Extract the [x, y] coordinate from the center of the cell holding the provided text.  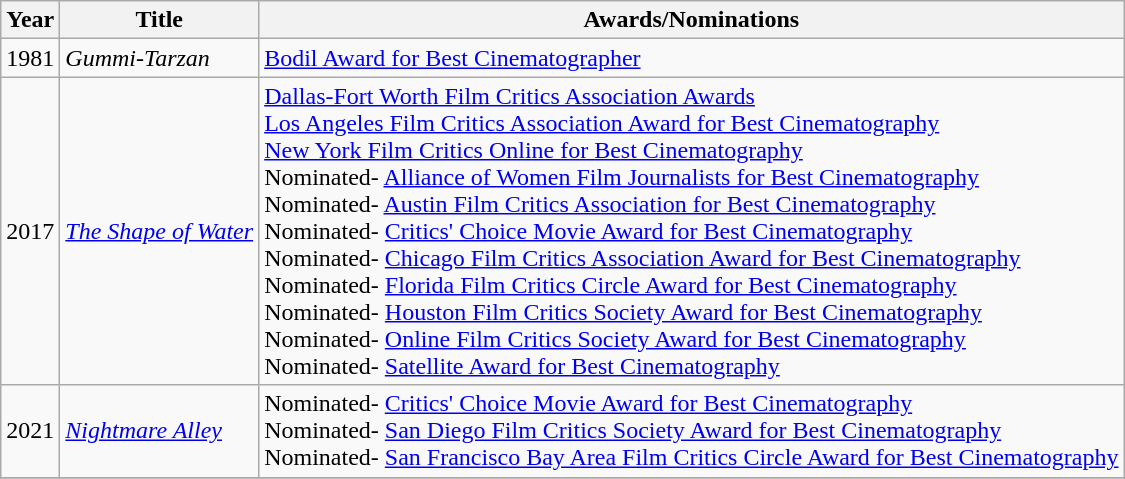
2021 [30, 431]
Gummi-Tarzan [160, 58]
Bodil Award for Best Cinematographer [692, 58]
Title [160, 20]
Year [30, 20]
Awards/Nominations [692, 20]
Nightmare Alley [160, 431]
The Shape of Water [160, 231]
1981 [30, 58]
2017 [30, 231]
